Find where the given text appears and provide that cell's center as (X, Y) coordinate. 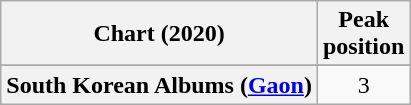
South Korean Albums (Gaon) (160, 85)
Chart (2020) (160, 34)
3 (363, 85)
Peakposition (363, 34)
